Search for the cell housing the specified text and yield its (x, y) center coordinate. 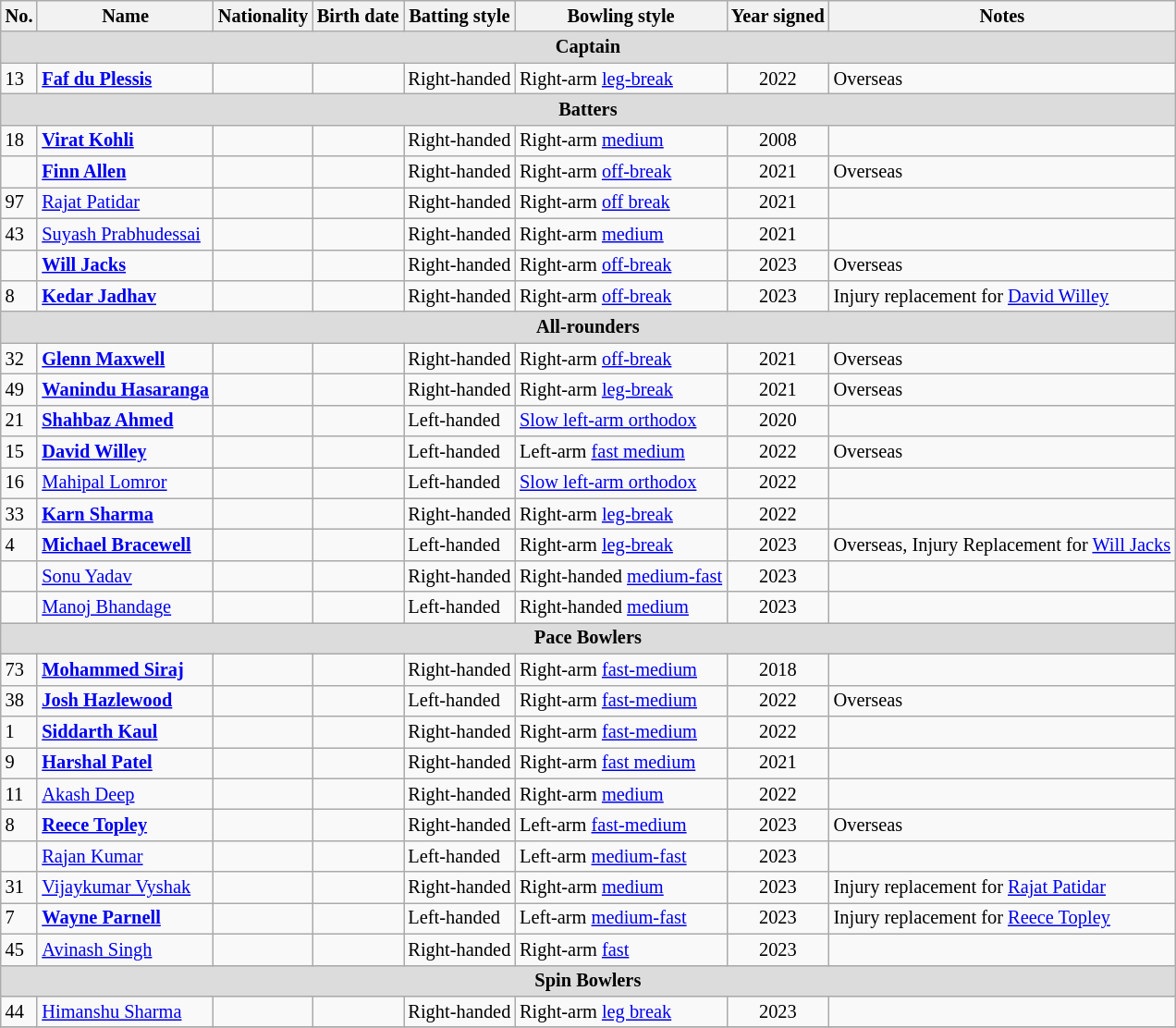
45 (19, 949)
Right-handed medium (621, 607)
Name (125, 16)
Right-arm fast medium (621, 763)
Mahipal Lomror (125, 483)
Rajan Kumar (125, 856)
Injury replacement for Reece Topley (1002, 918)
Batting style (459, 16)
Left-arm fast-medium (621, 825)
1 (19, 731)
Himanshu Sharma (125, 1011)
Right-arm off break (621, 202)
9 (19, 763)
Pace Bowlers (588, 638)
11 (19, 794)
Faf du Plessis (125, 79)
No. (19, 16)
Wanindu Hasaranga (125, 389)
Suyash Prabhudessai (125, 234)
Right-arm leg break (621, 1011)
Year signed (778, 16)
33 (19, 514)
David Willey (125, 452)
Kedar Jadhav (125, 296)
Rajat Patidar (125, 202)
49 (19, 389)
Wayne Parnell (125, 918)
Sonu Yadav (125, 576)
Harshal Patel (125, 763)
Manoj Bhandage (125, 607)
2008 (778, 141)
2018 (778, 669)
18 (19, 141)
7 (19, 918)
All-rounders (588, 327)
Will Jacks (125, 265)
Nationality (263, 16)
Avinash Singh (125, 949)
21 (19, 421)
4 (19, 545)
44 (19, 1011)
32 (19, 359)
Notes (1002, 16)
16 (19, 483)
Josh Hazlewood (125, 701)
Right-handed medium-fast (621, 576)
15 (19, 452)
43 (19, 234)
Virat Kohli (125, 141)
Mohammed Siraj (125, 669)
Captain (588, 47)
31 (19, 887)
Siddarth Kaul (125, 731)
Right-arm fast (621, 949)
Akash Deep (125, 794)
Shahbaz Ahmed (125, 421)
2020 (778, 421)
Michael Bracewell (125, 545)
Injury replacement for Rajat Patidar (1002, 887)
Karn Sharma (125, 514)
Finn Allen (125, 172)
Glenn Maxwell (125, 359)
Left-arm fast medium (621, 452)
13 (19, 79)
Birth date (359, 16)
Vijaykumar Vyshak (125, 887)
Batters (588, 109)
Spin Bowlers (588, 981)
Overseas, Injury Replacement for Will Jacks (1002, 545)
97 (19, 202)
38 (19, 701)
Injury replacement for David Willey (1002, 296)
73 (19, 669)
Bowling style (621, 16)
Reece Topley (125, 825)
